Extract the [X, Y] coordinate from the center of the cell holding the provided text.  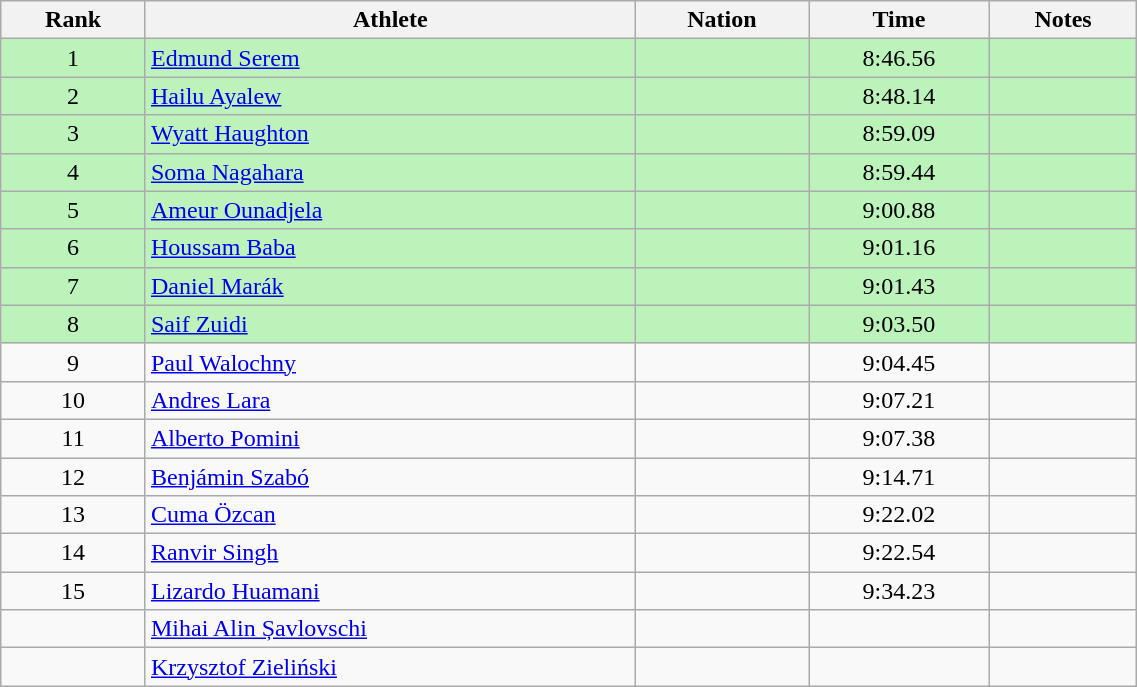
9:01.16 [900, 248]
9:07.38 [900, 438]
8:59.09 [900, 134]
Saif Zuidi [390, 324]
4 [74, 172]
9:14.71 [900, 477]
Lizardo Huamani [390, 591]
Houssam Baba [390, 248]
9:00.88 [900, 210]
12 [74, 477]
Notes [1063, 20]
Hailu Ayalew [390, 96]
Daniel Marák [390, 286]
Alberto Pomini [390, 438]
Edmund Serem [390, 58]
Krzysztof Zieliński [390, 667]
Mihai Alin Șavlovschi [390, 629]
8:46.56 [900, 58]
Rank [74, 20]
Ameur Ounadjela [390, 210]
Paul Walochny [390, 362]
6 [74, 248]
Athlete [390, 20]
15 [74, 591]
13 [74, 515]
Soma Nagahara [390, 172]
9:03.50 [900, 324]
9 [74, 362]
8:59.44 [900, 172]
Benjámin Szabó [390, 477]
9:22.54 [900, 553]
3 [74, 134]
Cuma Özcan [390, 515]
Ranvir Singh [390, 553]
Time [900, 20]
9:07.21 [900, 400]
5 [74, 210]
8 [74, 324]
9:22.02 [900, 515]
8:48.14 [900, 96]
1 [74, 58]
Wyatt Haughton [390, 134]
Nation [722, 20]
9:01.43 [900, 286]
Andres Lara [390, 400]
7 [74, 286]
14 [74, 553]
9:04.45 [900, 362]
10 [74, 400]
2 [74, 96]
11 [74, 438]
9:34.23 [900, 591]
